Scan for the cell matching the given text and deliver its (x, y) coordinate at center. 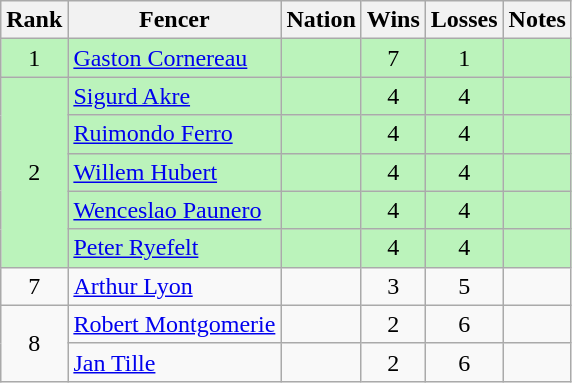
Sigurd Akre (174, 96)
Rank (34, 20)
Wenceslao Paunero (174, 210)
Jan Tille (174, 362)
Robert Montgomerie (174, 324)
Losses (464, 20)
Nation (321, 20)
8 (34, 343)
5 (464, 286)
Peter Ryefelt (174, 248)
Arthur Lyon (174, 286)
3 (393, 286)
Gaston Cornereau (174, 58)
Willem Hubert (174, 172)
Wins (393, 20)
Notes (537, 20)
Fencer (174, 20)
Ruimondo Ferro (174, 134)
